Find where the given text appears and provide that cell's center as [X, Y] coordinate. 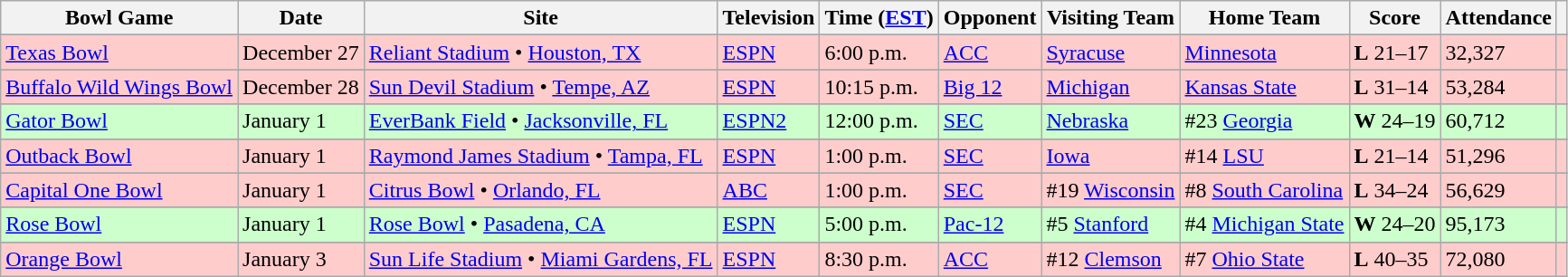
#7 Ohio State [1265, 259]
#12 Clemson [1111, 259]
6:00 p.m. [879, 53]
Big 12 [990, 87]
Kansas State [1265, 87]
#23 Georgia [1265, 121]
L 21–14 [1395, 156]
L 21–17 [1395, 53]
60,712 [1498, 121]
ESPN2 [769, 121]
Minnesota [1265, 53]
Buffalo Wild Wings Bowl [119, 87]
#5 Stanford [1111, 224]
Sun Devil Stadium • Tempe, AZ [541, 87]
W 24–20 [1395, 224]
8:30 p.m. [879, 259]
Television [769, 18]
Visiting Team [1111, 18]
Bowl Game [119, 18]
Raymond James Stadium • Tampa, FL [541, 156]
Iowa [1111, 156]
EverBank Field • Jacksonville, FL [541, 121]
Outback Bowl [119, 156]
Nebraska [1111, 121]
Time (EST) [879, 18]
December 27 [301, 53]
Home Team [1265, 18]
Sun Life Stadium • Miami Gardens, FL [541, 259]
32,327 [1498, 53]
Date [301, 18]
Capital One Bowl [119, 190]
Attendance [1498, 18]
Texas Bowl [119, 53]
Opponent [990, 18]
Orange Bowl [119, 259]
January 3 [301, 259]
ABC [769, 190]
56,629 [1498, 190]
L 34–24 [1395, 190]
L 40–35 [1395, 259]
#19 Wisconsin [1111, 190]
95,173 [1498, 224]
53,284 [1498, 87]
Reliant Stadium • Houston, TX [541, 53]
12:00 p.m. [879, 121]
Rose Bowl • Pasadena, CA [541, 224]
Score [1395, 18]
10:15 p.m. [879, 87]
Site [541, 18]
#8 South Carolina [1265, 190]
L 31–14 [1395, 87]
Syracuse [1111, 53]
W 24–19 [1395, 121]
51,296 [1498, 156]
#4 Michigan State [1265, 224]
5:00 p.m. [879, 224]
Gator Bowl [119, 121]
Citrus Bowl • Orlando, FL [541, 190]
#14 LSU [1265, 156]
72,080 [1498, 259]
Michigan [1111, 87]
Pac-12 [990, 224]
Rose Bowl [119, 224]
December 28 [301, 87]
